Return (x, y) of the center of cell containing provided text 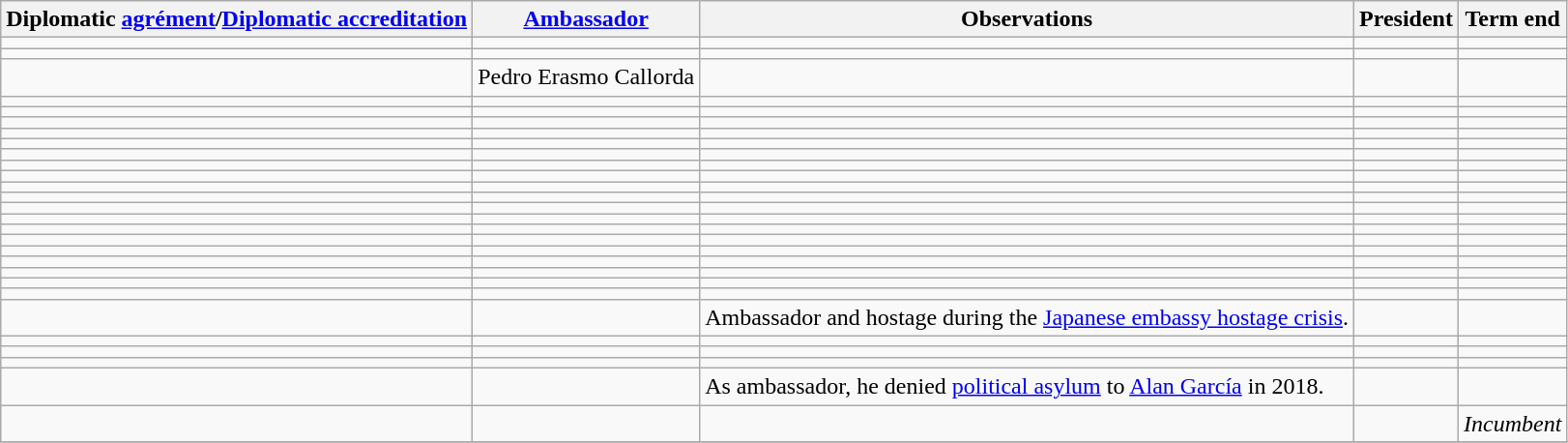
Diplomatic agrément/Diplomatic accreditation (237, 19)
Observations (1027, 19)
Term end (1512, 19)
Incumbent (1512, 423)
As ambassador, he denied political asylum to Alan García in 2018. (1027, 386)
Pedro Erasmo Callorda (586, 77)
President (1407, 19)
Ambassador and hostage during the Japanese embassy hostage crisis. (1027, 317)
Ambassador (586, 19)
